Capture the cell that displays the provided text and extract its [x, y] central coordinate. 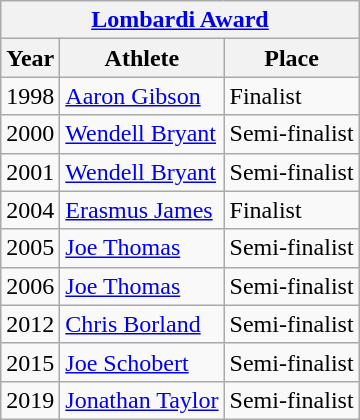
1998 [30, 96]
2000 [30, 134]
Athlete [142, 58]
Year [30, 58]
Aaron Gibson [142, 96]
2012 [30, 324]
2004 [30, 210]
Joe Schobert [142, 362]
2015 [30, 362]
2019 [30, 400]
2001 [30, 172]
Lombardi Award [180, 20]
2005 [30, 248]
Place [292, 58]
2006 [30, 286]
Jonathan Taylor [142, 400]
Erasmus James [142, 210]
Chris Borland [142, 324]
